Identify which cell holds the provided text, then report its [X, Y] central coordinate. 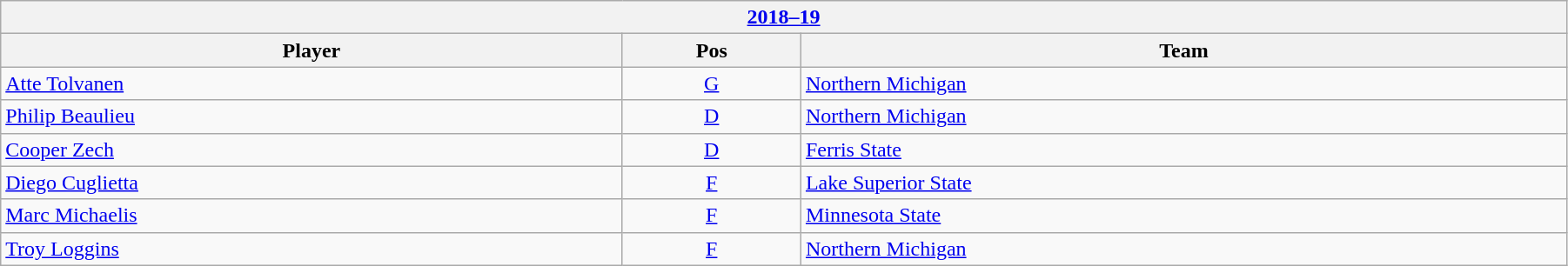
Player [312, 50]
Pos [712, 50]
Lake Superior State [1183, 183]
Atte Tolvanen [312, 83]
G [712, 83]
Cooper Zech [312, 150]
Team [1183, 50]
Philip Beaulieu [312, 116]
Minnesota State [1183, 216]
Ferris State [1183, 150]
2018–19 [784, 17]
Diego Cuglietta [312, 183]
Troy Loggins [312, 249]
Marc Michaelis [312, 216]
